Provide the [x, y] coordinate of the cell's center where the given text is located.  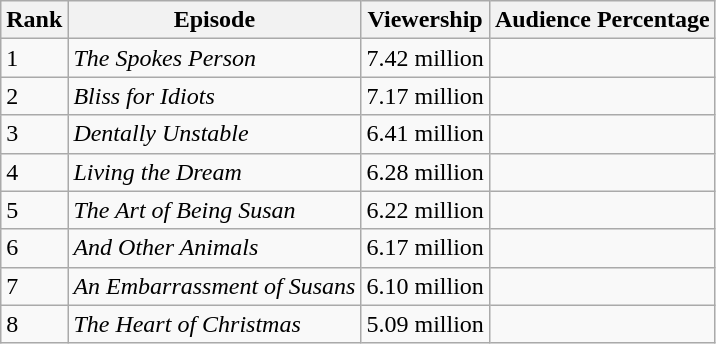
Bliss for Idiots [214, 96]
Audience Percentage [602, 20]
7.42 million [425, 58]
Dentally Unstable [214, 134]
8 [34, 324]
Living the Dream [214, 172]
2 [34, 96]
3 [34, 134]
Viewership [425, 20]
5.09 million [425, 324]
6.22 million [425, 210]
An Embarrassment of Susans [214, 286]
5 [34, 210]
6 [34, 248]
1 [34, 58]
And Other Animals [214, 248]
The Heart of Christmas [214, 324]
The Art of Being Susan [214, 210]
6.17 million [425, 248]
Rank [34, 20]
7 [34, 286]
The Spokes Person [214, 58]
6.41 million [425, 134]
4 [34, 172]
7.17 million [425, 96]
6.28 million [425, 172]
Episode [214, 20]
6.10 million [425, 286]
